Scan for the cell matching the given text and deliver its [X, Y] coordinate at center. 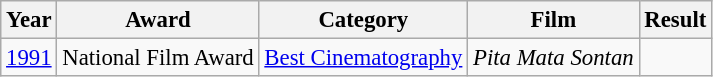
Film [554, 20]
Year [29, 20]
Award [158, 20]
Pita Mata Sontan [554, 58]
Best Cinematography [364, 58]
Category [364, 20]
Result [676, 20]
1991 [29, 58]
National Film Award [158, 58]
